For the text-containing cell, return its midpoint in [X, Y] coordinate format. 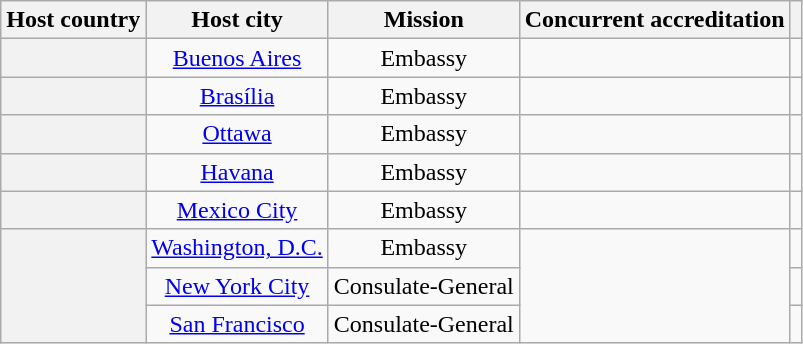
Ottawa [237, 134]
Host city [237, 20]
Havana [237, 172]
New York City [237, 286]
Host country [74, 20]
Mission [424, 20]
Washington, D.C. [237, 248]
Concurrent accreditation [654, 20]
Brasília [237, 96]
San Francisco [237, 324]
Buenos Aires [237, 58]
Mexico City [237, 210]
